For the text-containing cell, return its midpoint in [X, Y] coordinate format. 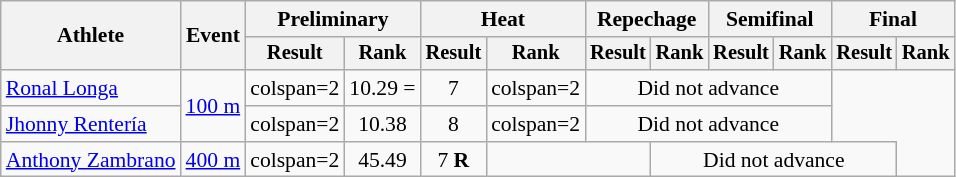
8 [454, 124]
Ronal Longa [91, 88]
Semifinal [770, 19]
10.29 = [382, 88]
Athlete [91, 36]
Preliminary [332, 19]
Jhonny Rentería [91, 124]
Final [892, 19]
10.38 [382, 124]
Repechage [646, 19]
7 [454, 88]
Heat [504, 19]
Event [214, 36]
100 m [214, 106]
